Provide the (x, y) coordinate of the cell's center where the given text is located.  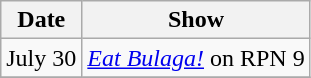
Eat Bulaga! on RPN 9 (196, 58)
July 30 (42, 58)
Date (42, 20)
Show (196, 20)
